Capture the cell that displays the provided text and extract its [X, Y] central coordinate. 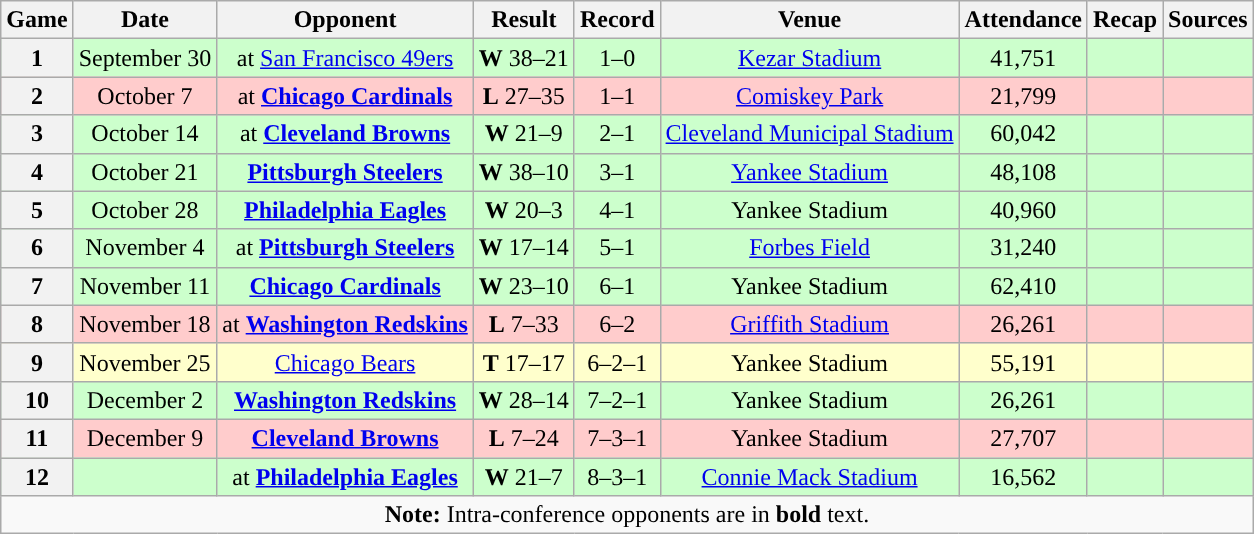
8 [37, 324]
62,410 [1023, 286]
5 [37, 210]
Washington Redskins [345, 400]
at Washington Redskins [345, 324]
November 11 [145, 286]
Sources [1208, 20]
60,042 [1023, 134]
48,108 [1023, 172]
Date [145, 20]
W 23–10 [524, 286]
December 9 [145, 438]
2 [37, 96]
Opponent [345, 20]
6–2–1 [617, 362]
at Cleveland Browns [345, 134]
31,240 [1023, 248]
1–1 [617, 96]
Result [524, 20]
12 [37, 477]
10 [37, 400]
L 7–33 [524, 324]
7–3–1 [617, 438]
at San Francisco 49ers [345, 58]
3 [37, 134]
Chicago Bears [345, 362]
Game [37, 20]
2–1 [617, 134]
7–2–1 [617, 400]
1 [37, 58]
at Philadelphia Eagles [345, 477]
21,799 [1023, 96]
W 17–14 [524, 248]
Cleveland Browns [345, 438]
T 17–17 [524, 362]
Kezar Stadium [810, 58]
at Chicago Cardinals [345, 96]
November 25 [145, 362]
6–1 [617, 286]
Connie Mack Stadium [810, 477]
W 38–10 [524, 172]
Note: Intra-conference opponents are in bold text. [627, 515]
4 [37, 172]
Philadelphia Eagles [345, 210]
October 14 [145, 134]
16,562 [1023, 477]
7 [37, 286]
W 28–14 [524, 400]
November 4 [145, 248]
Griffith Stadium [810, 324]
40,960 [1023, 210]
5–1 [617, 248]
Attendance [1023, 20]
9 [37, 362]
Forbes Field [810, 248]
W 21–7 [524, 477]
Chicago Cardinals [345, 286]
4–1 [617, 210]
September 30 [145, 58]
W 38–21 [524, 58]
11 [37, 438]
November 18 [145, 324]
Pittsburgh Steelers [345, 172]
December 2 [145, 400]
L 27–35 [524, 96]
Recap [1124, 20]
41,751 [1023, 58]
October 28 [145, 210]
3–1 [617, 172]
1–0 [617, 58]
October 7 [145, 96]
at Pittsburgh Steelers [345, 248]
6–2 [617, 324]
L 7–24 [524, 438]
Venue [810, 20]
Cleveland Municipal Stadium [810, 134]
Comiskey Park [810, 96]
8–3–1 [617, 477]
6 [37, 248]
27,707 [1023, 438]
W 20–3 [524, 210]
W 21–9 [524, 134]
October 21 [145, 172]
Record [617, 20]
55,191 [1023, 362]
